Provide the [X, Y] coordinate of the cell's center where the given text is located.  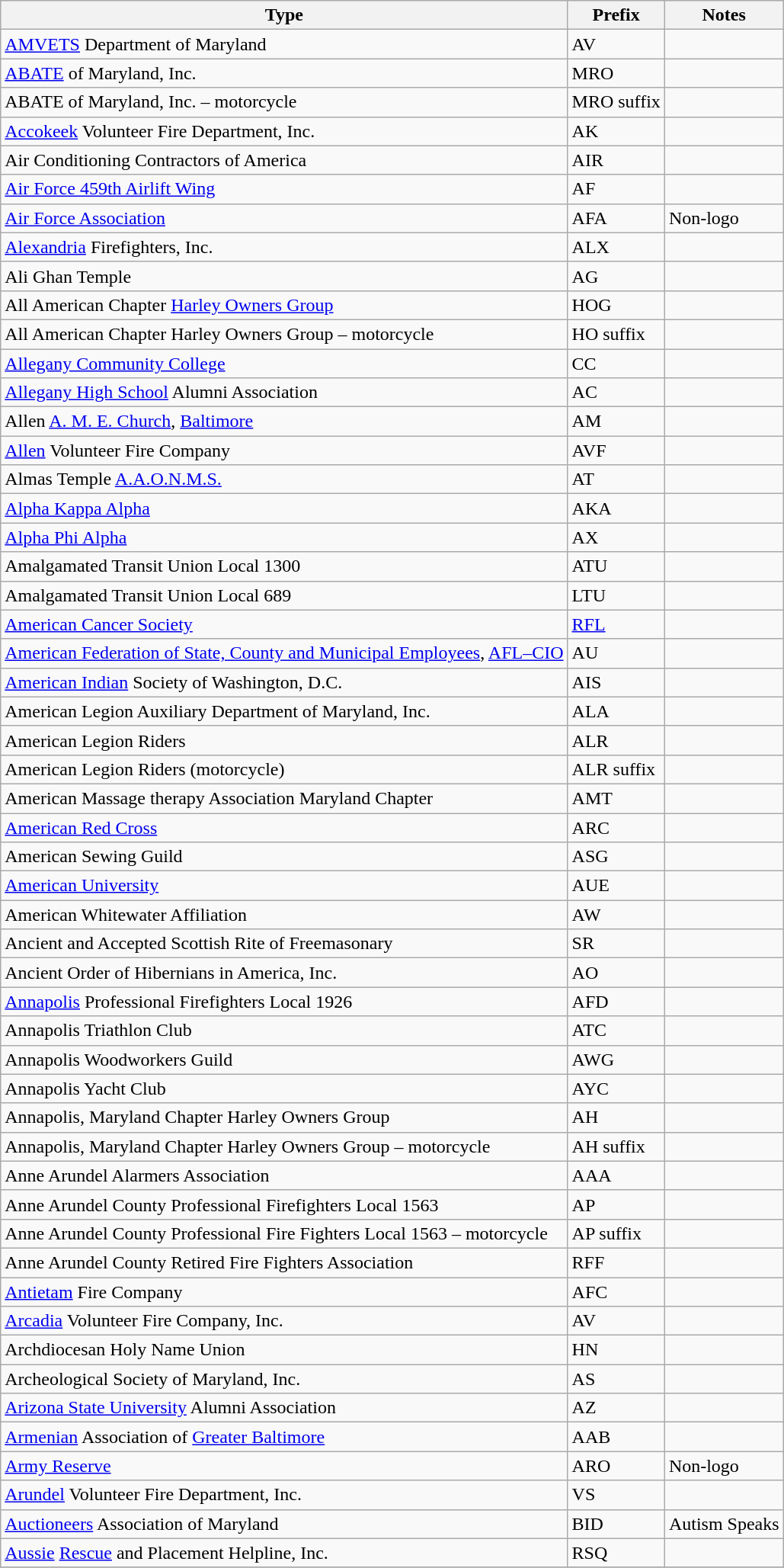
AIR [616, 160]
SR [616, 944]
American Indian Society of Washington, D.C. [284, 682]
ALA [616, 711]
RSQ [616, 1553]
American Legion Auxiliary Department of Maryland, Inc. [284, 711]
Armenian Association of Greater Baltimore [284, 1437]
ATU [616, 566]
Amalgamated Transit Union Local 1300 [284, 566]
ARO [616, 1466]
AKA [616, 508]
MRO [616, 73]
Autism Speaks [724, 1524]
Arundel Volunteer Fire Department, Inc. [284, 1495]
AMT [616, 798]
Ali Ghan Temple [284, 276]
Aussie Rescue and Placement Helpline, Inc. [284, 1553]
AMVETS Department of Maryland [284, 44]
Annapolis Woodworkers Guild [284, 1060]
Air Force Association [284, 218]
American Federation of State, County and Municipal Employees, AFL–CIO [284, 653]
Air Conditioning Contractors of America [284, 160]
RFL [616, 624]
AVF [616, 451]
Auctioneers Association of Maryland [284, 1524]
Army Reserve [284, 1466]
VS [616, 1495]
RFF [616, 1262]
ABATE of Maryland, Inc. [284, 73]
Anne Arundel County Retired Fire Fighters Association [284, 1262]
AX [616, 537]
AIS [616, 682]
BID [616, 1524]
Allegany High School Alumni Association [284, 393]
HOG [616, 305]
Annapolis, Maryland Chapter Harley Owners Group [284, 1117]
American Cancer Society [284, 624]
AWG [616, 1060]
Annapolis Yacht Club [284, 1089]
Air Force 459th Airlift Wing [284, 189]
AW [616, 915]
AFA [616, 218]
American Red Cross [284, 827]
AK [616, 131]
Ancient and Accepted Scottish Rite of Freemasonary [284, 944]
Annapolis, Maryland Chapter Harley Owners Group – motorcycle [284, 1146]
Ancient Order of Hibernians in America, Inc. [284, 973]
Allen Volunteer Fire Company [284, 451]
American University [284, 886]
American Legion Riders (motorcycle) [284, 769]
Arizona State University Alumni Association [284, 1408]
Amalgamated Transit Union Local 689 [284, 595]
ALR [616, 740]
AF [616, 189]
Annapolis Professional Firefighters Local 1926 [284, 1002]
AYC [616, 1089]
ATC [616, 1031]
Accokeek Volunteer Fire Department, Inc. [284, 131]
Type [284, 15]
AT [616, 479]
All American Chapter Harley Owners Group [284, 305]
MRO suffix [616, 102]
Alexandria Firefighters, Inc. [284, 247]
Anne Arundel Alarmers Association [284, 1175]
ARC [616, 827]
Alpha Kappa Alpha [284, 508]
Anne Arundel County Professional Firefighters Local 1563 [284, 1204]
Alpha Phi Alpha [284, 537]
AS [616, 1379]
AFD [616, 1002]
Antietam Fire Company [284, 1292]
AFC [616, 1292]
ASG [616, 857]
Allen A. M. E. Church, Baltimore [284, 422]
Anne Arundel County Professional Fire Fighters Local 1563 – motorcycle [284, 1233]
AH [616, 1117]
CC [616, 364]
AAB [616, 1437]
AO [616, 973]
American Legion Riders [284, 740]
American Massage therapy Association Maryland Chapter [284, 798]
AU [616, 653]
HN [616, 1350]
Notes [724, 15]
AP suffix [616, 1233]
Archeological Society of Maryland, Inc. [284, 1379]
AH suffix [616, 1146]
American Sewing Guild [284, 857]
ABATE of Maryland, Inc. – motorcycle [284, 102]
AM [616, 422]
All American Chapter Harley Owners Group – motorcycle [284, 334]
Arcadia Volunteer Fire Company, Inc. [284, 1321]
AG [616, 276]
ALX [616, 247]
AP [616, 1204]
Archdiocesan Holy Name Union [284, 1350]
Annapolis Triathlon Club [284, 1031]
HO suffix [616, 334]
ALR suffix [616, 769]
AAA [616, 1175]
Allegany Community College [284, 364]
AZ [616, 1408]
Almas Temple A.A.O.N.M.S. [284, 479]
American Whitewater Affiliation [284, 915]
Prefix [616, 15]
AC [616, 393]
LTU [616, 595]
AUE [616, 886]
